Output the (X, Y) coordinate of the center of the cell containing the given text.  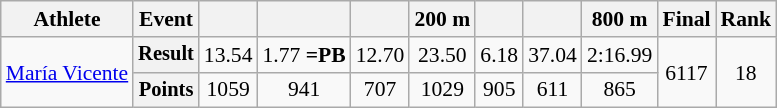
Points (166, 90)
12.70 (380, 55)
37.04 (552, 55)
18 (746, 72)
Final (686, 19)
2:16.99 (620, 55)
941 (304, 90)
800 m (620, 19)
200 m (442, 19)
611 (552, 90)
1059 (228, 90)
1.77 =PB (304, 55)
6.18 (499, 55)
Athlete (68, 19)
23.50 (442, 55)
Result (166, 55)
865 (620, 90)
905 (499, 90)
María Vicente (68, 72)
Rank (746, 19)
6117 (686, 72)
13.54 (228, 55)
707 (380, 90)
Event (166, 19)
1029 (442, 90)
